Output the [X, Y] coordinate of the center of the cell containing the given text.  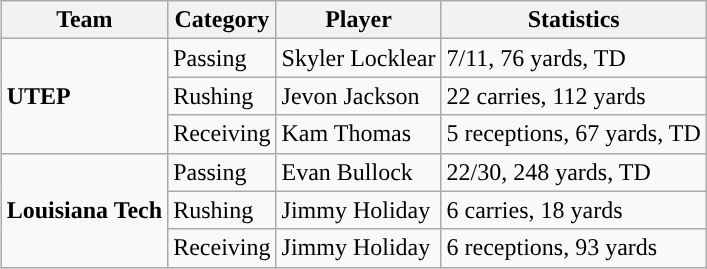
7/11, 76 yards, TD [574, 58]
Skyler Locklear [358, 58]
22/30, 248 yards, TD [574, 172]
5 receptions, 67 yards, TD [574, 134]
22 carries, 112 yards [574, 96]
Evan Bullock [358, 172]
Jevon Jackson [358, 96]
Player [358, 20]
6 carries, 18 yards [574, 210]
Category [222, 20]
Team [84, 20]
UTEP [84, 96]
Louisiana Tech [84, 210]
Statistics [574, 20]
Kam Thomas [358, 134]
6 receptions, 93 yards [574, 248]
